Pinpoint the cell where the given text exists, returning its [X, Y] midpoint coordinate. 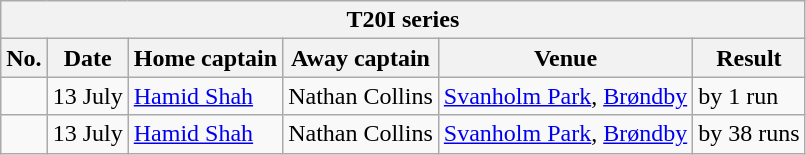
Home captain [205, 58]
by 1 run [749, 96]
Away captain [361, 58]
Result [749, 58]
Date [88, 58]
T20I series [403, 20]
by 38 runs [749, 134]
Venue [565, 58]
No. [24, 58]
